Capture the cell that displays the provided text and extract its (X, Y) central coordinate. 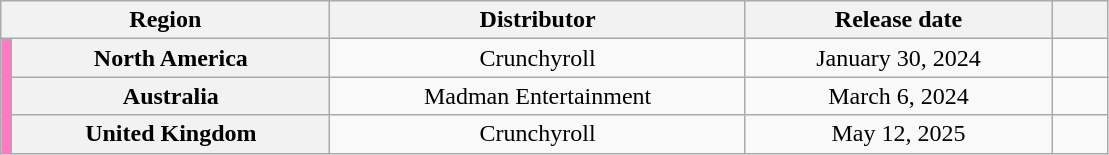
Release date (898, 20)
Madman Entertainment (538, 96)
March 6, 2024 (898, 96)
United Kingdom (171, 134)
Australia (171, 96)
May 12, 2025 (898, 134)
Region (166, 20)
January 30, 2024 (898, 58)
Distributor (538, 20)
North America (171, 58)
